Return the (X, Y) coordinate for the center point of the cell that contains the specified text.  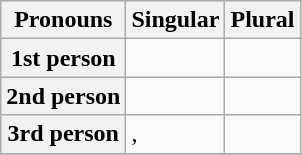
1st person (64, 58)
Plural (262, 20)
Pronouns (64, 20)
3rd person (64, 134)
2nd person (64, 96)
, (176, 134)
Singular (176, 20)
